Detect which cell encompasses the target text, then output its [X, Y] center coordinate. 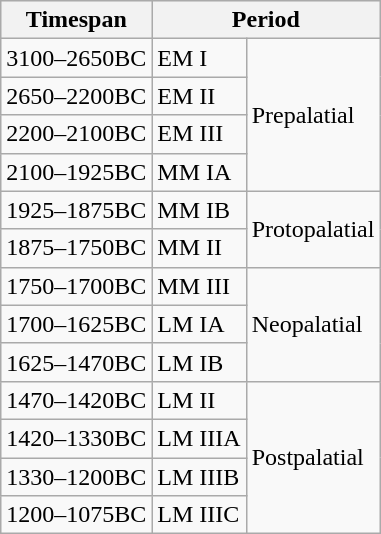
LM IIIB [199, 477]
1700–1625BC [76, 324]
LM IA [199, 324]
Neopalatial [313, 324]
2100–1925BC [76, 172]
1200–1075BC [76, 515]
1750–1700BC [76, 286]
1875–1750BC [76, 248]
Period [266, 20]
Postpalatial [313, 457]
EM III [199, 134]
LM IB [199, 362]
3100–2650BC [76, 58]
LM IIIC [199, 515]
Timespan [76, 20]
MM IA [199, 172]
MM II [199, 248]
1420–1330BC [76, 438]
2200–2100BC [76, 134]
MM III [199, 286]
2650–2200BC [76, 96]
1470–1420BC [76, 400]
EM I [199, 58]
Protopalatial [313, 229]
EM II [199, 96]
Prepalatial [313, 115]
1625–1470BC [76, 362]
LM IIIA [199, 438]
1925–1875BC [76, 210]
MM IB [199, 210]
LM II [199, 400]
1330–1200BC [76, 477]
